Output the [X, Y] coordinate of the center of the cell containing the given text.  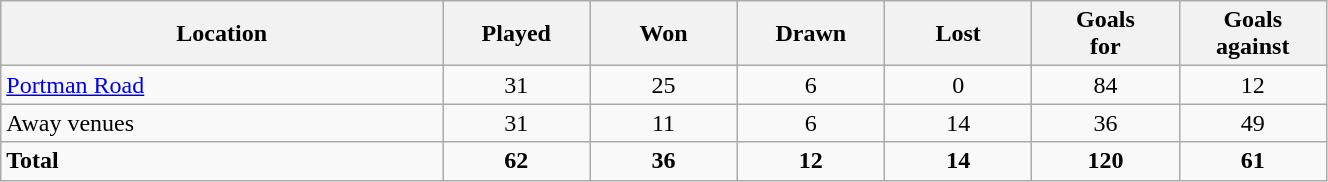
Away venues [222, 123]
Portman Road [222, 85]
Location [222, 34]
Drawn [810, 34]
0 [958, 85]
Goalsfor [1106, 34]
61 [1252, 161]
62 [516, 161]
Played [516, 34]
84 [1106, 85]
11 [664, 123]
Goalsagainst [1252, 34]
25 [664, 85]
Total [222, 161]
120 [1106, 161]
Lost [958, 34]
Won [664, 34]
49 [1252, 123]
